Extract the (X, Y) coordinate from the center of the cell holding the provided text.  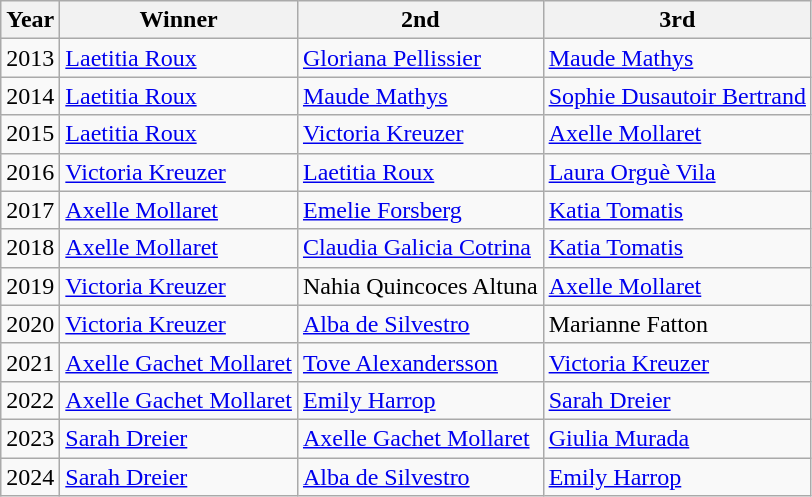
Sophie Dusautoir Bertrand (677, 96)
2019 (30, 286)
2018 (30, 248)
Gloriana Pellissier (420, 58)
Laura Orguè Vila (677, 172)
Nahia Quincoces Altuna (420, 286)
Emelie Forsberg (420, 210)
2nd (420, 20)
2013 (30, 58)
3rd (677, 20)
2022 (30, 400)
2023 (30, 438)
2015 (30, 134)
2016 (30, 172)
Giulia Murada (677, 438)
2024 (30, 477)
Year (30, 20)
2021 (30, 362)
Claudia Galicia Cotrina (420, 248)
Winner (179, 20)
Tove Alexandersson (420, 362)
2017 (30, 210)
2014 (30, 96)
2020 (30, 324)
Marianne Fatton (677, 324)
